Scan for the cell matching the given text and deliver its [x, y] coordinate at center. 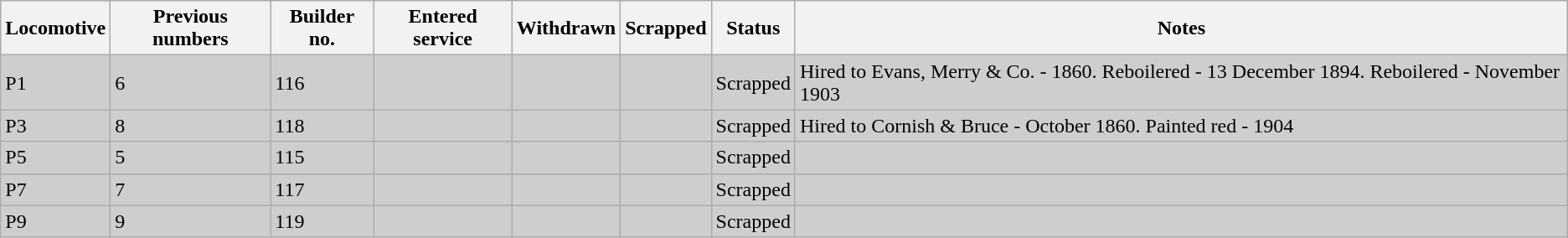
6 [191, 82]
8 [191, 126]
P9 [55, 221]
Locomotive [55, 28]
116 [322, 82]
7 [191, 189]
115 [322, 158]
117 [322, 189]
P7 [55, 189]
Notes [1181, 28]
118 [322, 126]
P3 [55, 126]
Hired to Cornish & Bruce - October 1860. Painted red - 1904 [1181, 126]
Previous numbers [191, 28]
Builder no. [322, 28]
Status [753, 28]
Entered service [442, 28]
P5 [55, 158]
Withdrawn [566, 28]
9 [191, 221]
5 [191, 158]
Hired to Evans, Merry & Co. - 1860. Reboilered - 13 December 1894. Reboilered - November 1903 [1181, 82]
119 [322, 221]
P1 [55, 82]
